Determine the [X, Y] coordinate at the center of the cell enclosing the given text.  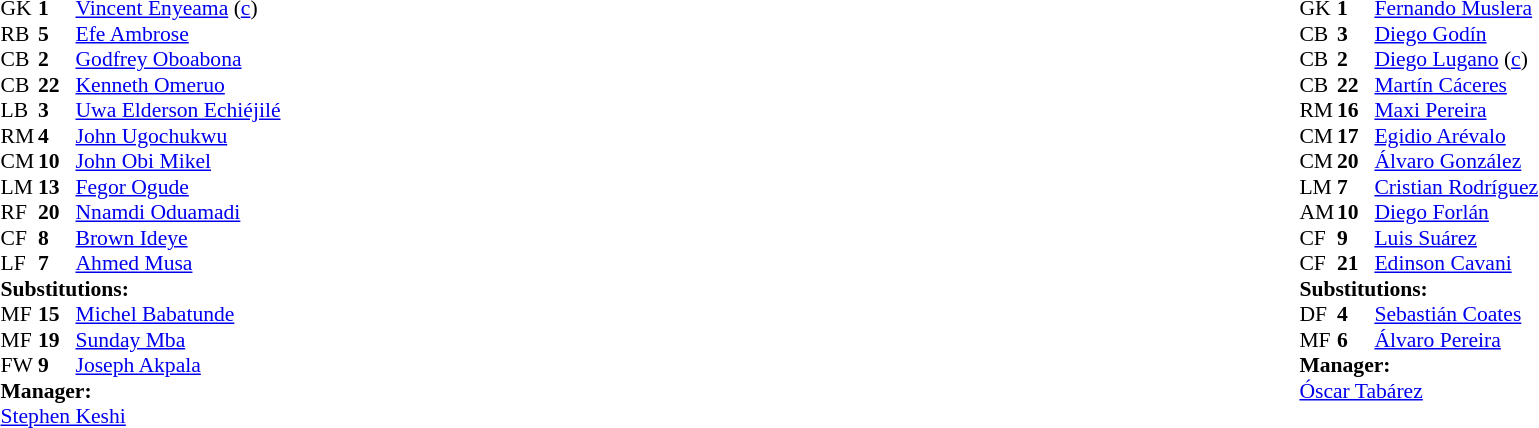
Diego Godín [1456, 34]
Diego Forlán [1456, 213]
Fegor Ogude [178, 187]
13 [57, 187]
15 [57, 315]
Luis Suárez [1456, 238]
8 [57, 238]
5 [57, 34]
LF [19, 263]
Ahmed Musa [178, 263]
Óscar Tabárez [1418, 391]
John Ugochukwu [178, 136]
RB [19, 34]
DF [1318, 315]
Kenneth Omeruo [178, 85]
16 [1356, 111]
6 [1356, 340]
Michel Babatunde [178, 315]
Martín Cáceres [1456, 85]
Álvaro González [1456, 161]
Sebastián Coates [1456, 315]
Cristian Rodríguez [1456, 187]
Uwa Elderson Echiéjilé [178, 111]
Brown Ideye [178, 238]
Maxi Pereira [1456, 111]
Álvaro Pereira [1456, 340]
John Obi Mikel [178, 161]
Joseph Akpala [178, 365]
RF [19, 213]
Sunday Mba [178, 340]
FW [19, 365]
Edinson Cavani [1456, 263]
19 [57, 340]
17 [1356, 136]
Egidio Arévalo [1456, 136]
Efe Ambrose [178, 34]
AM [1318, 213]
21 [1356, 263]
Godfrey Oboabona [178, 59]
Nnamdi Oduamadi [178, 213]
LB [19, 111]
Diego Lugano (c) [1456, 59]
